Determine the (X, Y) coordinate at the center of the cell enclosing the given text.  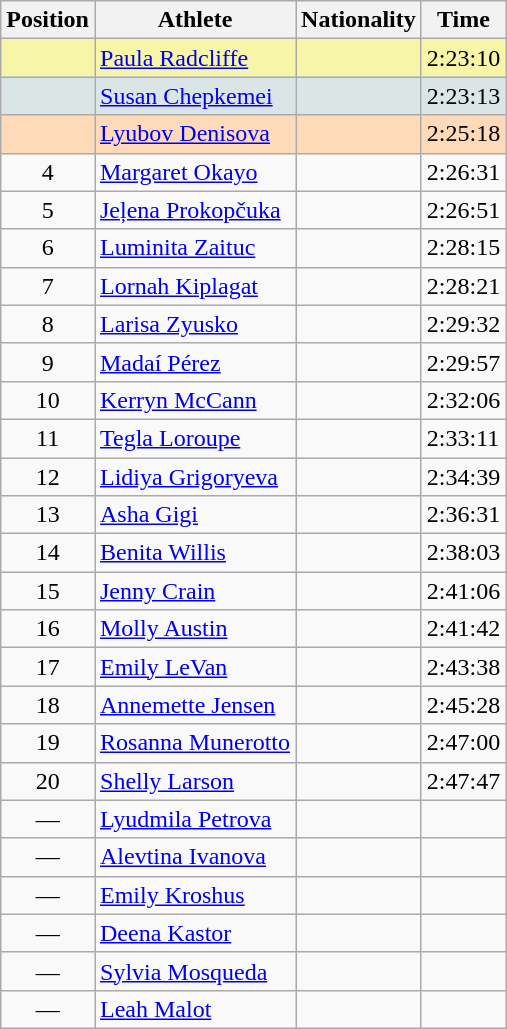
Larisa Zyusko (194, 324)
Emily Kroshus (194, 895)
20 (48, 781)
2:26:31 (463, 172)
Nationality (359, 20)
2:47:47 (463, 781)
6 (48, 248)
5 (48, 210)
2:23:10 (463, 58)
Deena Kastor (194, 933)
9 (48, 362)
12 (48, 477)
Alevtina Ivanova (194, 857)
2:29:32 (463, 324)
Tegla Loroupe (194, 438)
2:23:13 (463, 96)
16 (48, 629)
2:47:00 (463, 743)
Athlete (194, 20)
Lornah Kiplagat (194, 286)
2:34:39 (463, 477)
10 (48, 400)
Molly Austin (194, 629)
Leah Malot (194, 1009)
2:38:03 (463, 553)
11 (48, 438)
Asha Gigi (194, 515)
Sylvia Mosqueda (194, 971)
2:28:15 (463, 248)
2:25:18 (463, 134)
17 (48, 667)
Jenny Crain (194, 591)
Shelly Larson (194, 781)
15 (48, 591)
Lyubov Denisova (194, 134)
2:28:21 (463, 286)
Time (463, 20)
2:41:06 (463, 591)
8 (48, 324)
Emily LeVan (194, 667)
2:33:11 (463, 438)
2:36:31 (463, 515)
Madaí Pérez (194, 362)
2:26:51 (463, 210)
4 (48, 172)
2:45:28 (463, 705)
13 (48, 515)
Lidiya Grigoryeva (194, 477)
14 (48, 553)
2:29:57 (463, 362)
Paula Radcliffe (194, 58)
7 (48, 286)
Annemette Jensen (194, 705)
Lyudmila Petrova (194, 819)
Jeļena Prokopčuka (194, 210)
Margaret Okayo (194, 172)
Kerryn McCann (194, 400)
Luminita Zaituc (194, 248)
Position (48, 20)
19 (48, 743)
2:41:42 (463, 629)
2:43:38 (463, 667)
2:32:06 (463, 400)
Rosanna Munerotto (194, 743)
Susan Chepkemei (194, 96)
Benita Willis (194, 553)
18 (48, 705)
